Detect which cell encompasses the target text, then output its (X, Y) center coordinate. 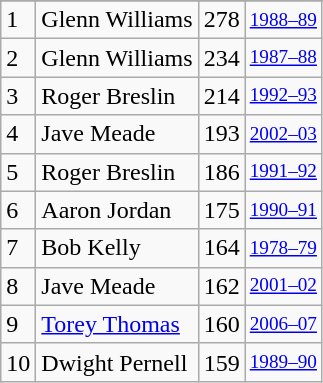
1989–90 (283, 362)
162 (222, 286)
186 (222, 172)
2006–07 (283, 324)
234 (222, 58)
2001–02 (283, 286)
9 (18, 324)
214 (222, 96)
1990–91 (283, 210)
5 (18, 172)
2002–03 (283, 134)
164 (222, 248)
1978–79 (283, 248)
10 (18, 362)
3 (18, 96)
1 (18, 20)
6 (18, 210)
1992–93 (283, 96)
7 (18, 248)
175 (222, 210)
193 (222, 134)
278 (222, 20)
Aaron Jordan (117, 210)
Bob Kelly (117, 248)
1987–88 (283, 58)
160 (222, 324)
8 (18, 286)
159 (222, 362)
Torey Thomas (117, 324)
Dwight Pernell (117, 362)
1991–92 (283, 172)
4 (18, 134)
1988–89 (283, 20)
2 (18, 58)
